Find where the given text appears and provide that cell's center as [x, y] coordinate. 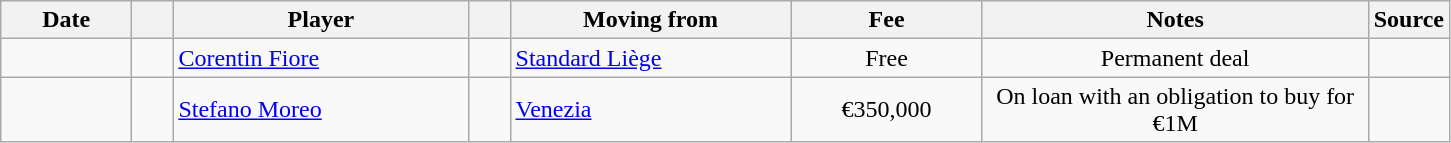
€350,000 [886, 110]
Free [886, 58]
Fee [886, 20]
Permanent deal [1175, 58]
Notes [1175, 20]
Moving from [650, 20]
On loan with an obligation to buy for €1M [1175, 110]
Corentin Fiore [321, 58]
Date [66, 20]
Venezia [650, 110]
Stefano Moreo [321, 110]
Source [1408, 20]
Player [321, 20]
Standard Liège [650, 58]
